Scan for the cell matching the given text and deliver its [x, y] coordinate at center. 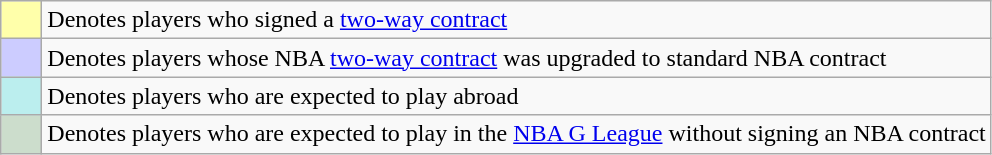
Denotes players whose NBA two-way contract was upgraded to standard NBA contract [517, 58]
Denotes players who are expected to play in the NBA G League without signing an NBA contract [517, 134]
Denotes players who signed a two-way contract [517, 20]
Denotes players who are expected to play abroad [517, 96]
